Provide the [x, y] coordinate of the cell's center where the given text is located.  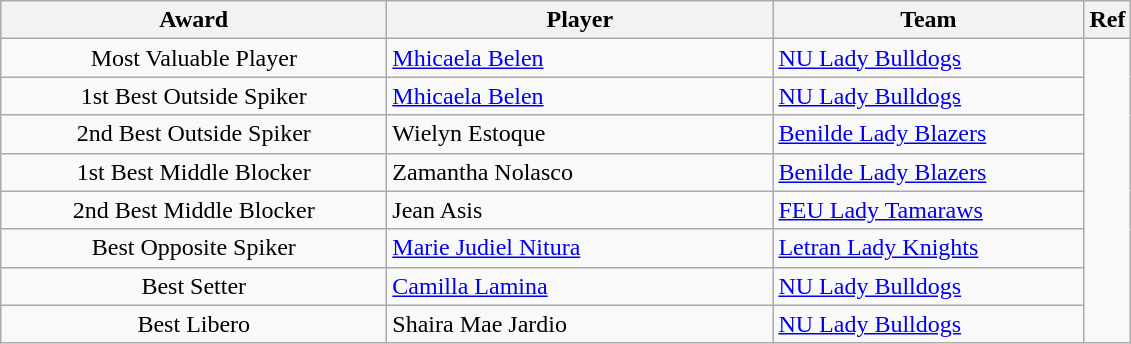
Award [194, 20]
1st Best Outside Spiker [194, 96]
FEU Lady Tamaraws [928, 210]
Player [580, 20]
Zamantha Nolasco [580, 172]
2nd Best Middle Blocker [194, 210]
2nd Best Outside Spiker [194, 134]
Best Opposite Spiker [194, 248]
Shaira Mae Jardio [580, 324]
Most Valuable Player [194, 58]
Marie Judiel Nitura [580, 248]
Best Setter [194, 286]
Ref [1108, 20]
Camilla Lamina [580, 286]
Wielyn Estoque [580, 134]
Letran Lady Knights [928, 248]
Team [928, 20]
1st Best Middle Blocker [194, 172]
Jean Asis [580, 210]
Best Libero [194, 324]
